Provide the (X, Y) coordinate of the cell's center where the given text is located.  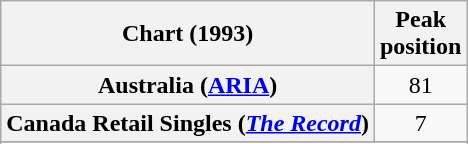
Peakposition (420, 34)
Chart (1993) (188, 34)
7 (420, 123)
81 (420, 85)
Canada Retail Singles (The Record) (188, 123)
Australia (ARIA) (188, 85)
